Return (X, Y) of the center of cell containing provided text 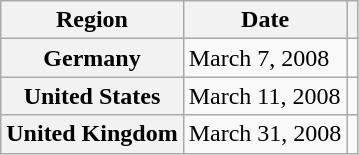
March 11, 2008 (265, 96)
March 7, 2008 (265, 58)
Germany (92, 58)
March 31, 2008 (265, 134)
United Kingdom (92, 134)
Date (265, 20)
Region (92, 20)
United States (92, 96)
